Pinpoint the cell where the given text exists, returning its [X, Y] midpoint coordinate. 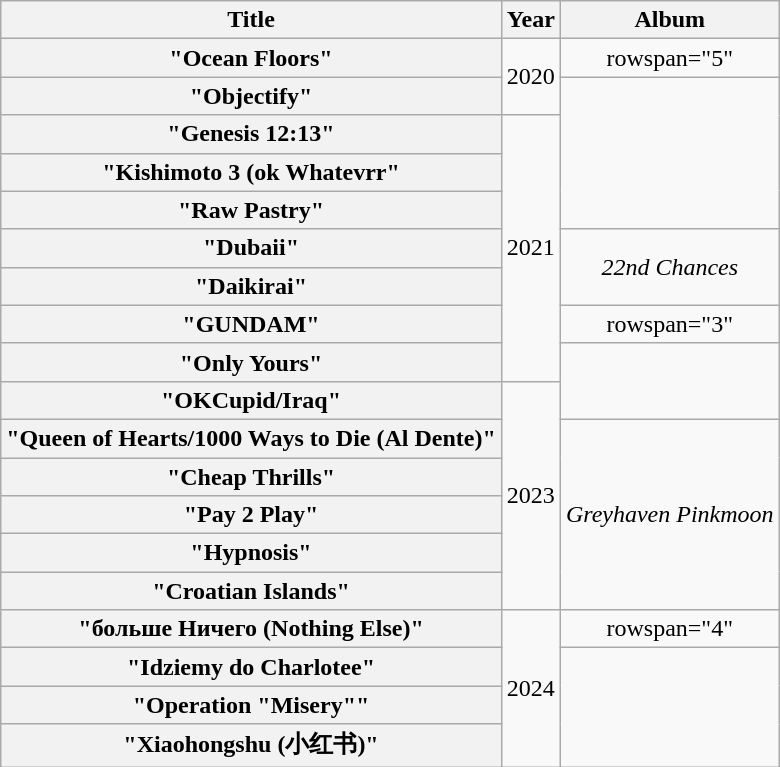
"Dubaii" [252, 248]
2024 [530, 688]
22nd Chances [670, 267]
2021 [530, 248]
"Raw Pastry" [252, 210]
"OKCupid/Iraq" [252, 400]
rowspan="5" [670, 58]
"Genesis 12:13" [252, 134]
Title [252, 20]
"Croatian Islands" [252, 591]
rowspan="4" [670, 629]
"Operation "Misery"" [252, 705]
Album [670, 20]
Year [530, 20]
2023 [530, 495]
"Only Yours" [252, 362]
2020 [530, 77]
"Kishimoto 3 (ok Whatevrr" [252, 172]
"Pay 2 Play" [252, 515]
"Ocean Floors" [252, 58]
"Daikirai" [252, 286]
"Queen of Hearts/1000 Ways to Die (Al Dente)" [252, 438]
"GUNDAM" [252, 324]
"Xiaohongshu (小红书)" [252, 746]
"Hypnosis" [252, 553]
rowspan="3" [670, 324]
"Idziemy do Charlotee" [252, 667]
"Objectify" [252, 96]
"Cheap Thrills" [252, 477]
"больше Ничего (Nothing Else)" [252, 629]
Greyhaven Pinkmoon [670, 514]
